Pinpoint the cell where the given text exists, returning its (x, y) midpoint coordinate. 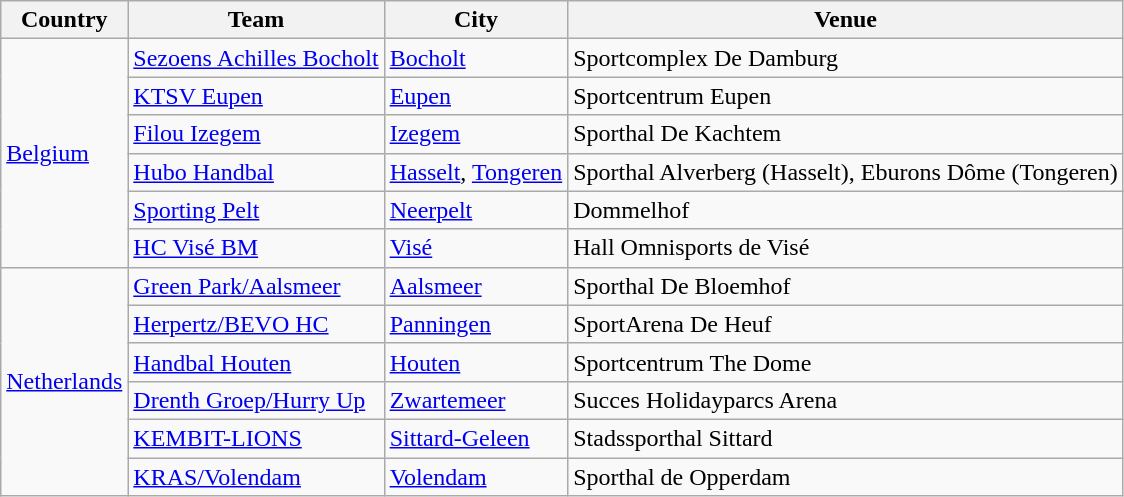
KEMBIT-LIONS (256, 438)
Hasselt, Tongeren (476, 172)
Izegem (476, 134)
Venue (846, 20)
Visé (476, 248)
Zwartemeer (476, 400)
Green Park/Aalsmeer (256, 286)
Netherlands (64, 381)
Sporthal De Kachtem (846, 134)
Sittard-Geleen (476, 438)
Bocholt (476, 58)
Houten (476, 362)
Herpertz/BEVO HC (256, 324)
City (476, 20)
SportArena De Heuf (846, 324)
Handbal Houten (256, 362)
Sporthal Alverberg (Hasselt), Eburons Dôme (Tongeren) (846, 172)
Eupen (476, 96)
Belgium (64, 153)
Sezoens Achilles Bocholt (256, 58)
Country (64, 20)
Hall Omnisports de Visé (846, 248)
Team (256, 20)
Succes Holidayparcs Arena (846, 400)
Sporting Pelt (256, 210)
Stadssporthal Sittard (846, 438)
Filou Izegem (256, 134)
Sporthal de Opperdam (846, 477)
Volendam (476, 477)
Dommelhof (846, 210)
Sportcentrum Eupen (846, 96)
KRAS/Volendam (256, 477)
Panningen (476, 324)
Aalsmeer (476, 286)
Sportcomplex De Damburg (846, 58)
KTSV Eupen (256, 96)
Hubo Handbal (256, 172)
Sportcentrum The Dome (846, 362)
Drenth Groep/Hurry Up (256, 400)
Sporthal De Bloemhof (846, 286)
Neerpelt (476, 210)
HC Visé BM (256, 248)
